For the text-containing cell, return its midpoint in [X, Y] coordinate format. 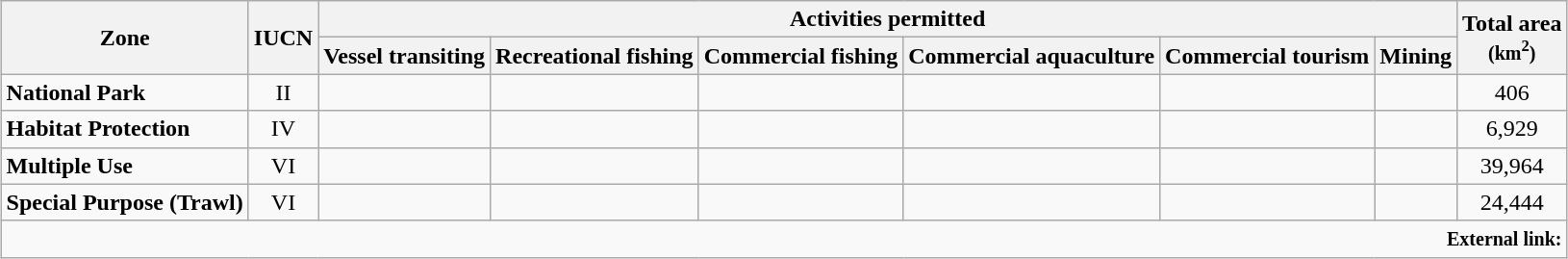
Recreational fishing [594, 56]
39,964 [1512, 166]
Commercial aquaculture [1031, 56]
Commercial fishing [800, 56]
National Park [125, 92]
IUCN [283, 38]
External link: [784, 239]
Vessel transiting [404, 56]
Multiple Use [125, 166]
Activities permitted [888, 19]
Zone [125, 38]
6,929 [1512, 129]
406 [1512, 92]
Special Purpose (Trawl) [125, 202]
II [283, 92]
Mining [1416, 56]
Commercial tourism [1268, 56]
IV [283, 129]
Habitat Protection [125, 129]
Total area(km2) [1512, 38]
24,444 [1512, 202]
